Scan for the cell matching the given text and deliver its (X, Y) coordinate at center. 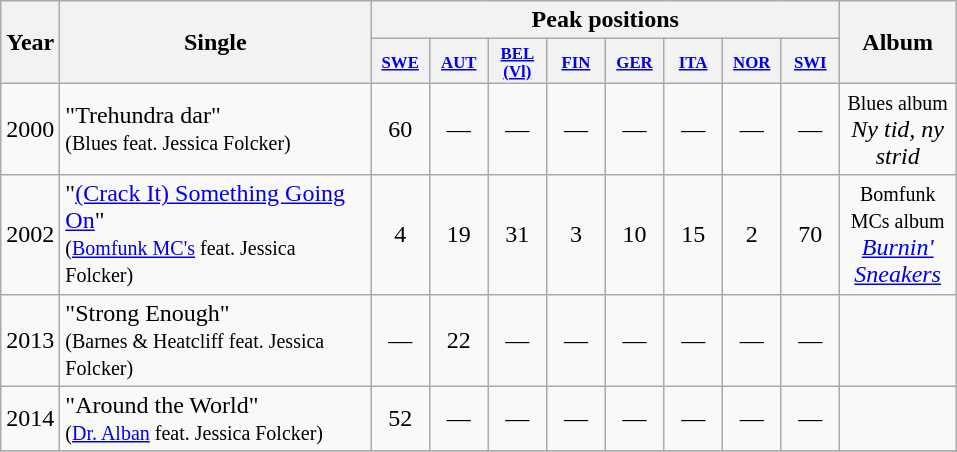
Blues albumNy tid, ny strid (898, 129)
Year (30, 42)
ITA (694, 61)
70 (810, 234)
2002 (30, 234)
2013 (30, 340)
Bomfunk MCs albumBurnin' Sneakers (898, 234)
22 (458, 340)
10 (634, 234)
3 (576, 234)
19 (458, 234)
52 (400, 418)
AUT (458, 61)
60 (400, 129)
FIN (576, 61)
Single (216, 42)
31 (518, 234)
"(Crack It) Something Going On"(Bomfunk MC's feat. Jessica Folcker) (216, 234)
2014 (30, 418)
"Trehundra dar"(Blues feat. Jessica Folcker) (216, 129)
BEL (Vl) (518, 61)
4 (400, 234)
"Around the World"(Dr. Alban feat. Jessica Folcker) (216, 418)
2 (752, 234)
Peak positions (606, 20)
GER (634, 61)
SWE (400, 61)
2000 (30, 129)
15 (694, 234)
Album (898, 42)
SWI (810, 61)
NOR (752, 61)
"Strong Enough"(Barnes & Heatcliff feat. Jessica Folcker) (216, 340)
